Pinpoint the cell where the given text exists, returning its [X, Y] midpoint coordinate. 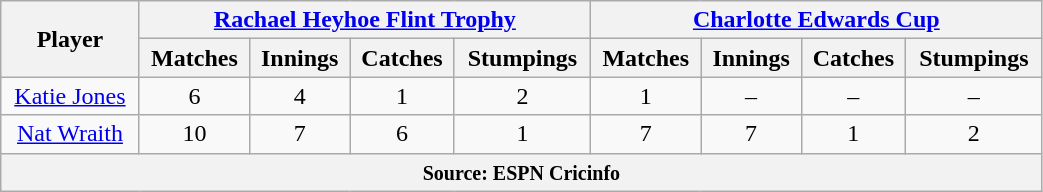
Rachael Heyhoe Flint Trophy [364, 20]
4 [300, 96]
Source: ESPN Cricinfo [522, 172]
Katie Jones [70, 96]
Player [70, 39]
Charlotte Edwards Cup [817, 20]
Nat Wraith [70, 134]
10 [194, 134]
